Return (x, y) of the center of cell containing provided text 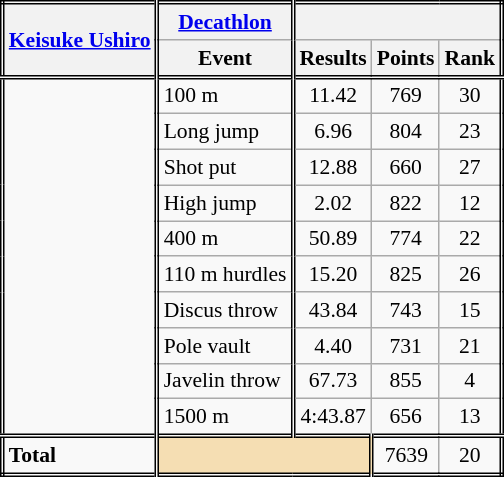
Total (80, 456)
4.40 (332, 346)
2.02 (332, 203)
804 (406, 132)
30 (470, 96)
67.73 (332, 381)
855 (406, 381)
Long jump (225, 132)
6.96 (332, 132)
Keisuke Ushiro (80, 40)
15 (470, 310)
13 (470, 418)
400 m (225, 239)
825 (406, 275)
Discus throw (225, 310)
21 (470, 346)
731 (406, 346)
Results (332, 58)
4:43.87 (332, 418)
743 (406, 310)
12 (470, 203)
110 m hurdles (225, 275)
4 (470, 381)
774 (406, 239)
656 (406, 418)
822 (406, 203)
Event (225, 58)
43.84 (332, 310)
12.88 (332, 168)
26 (470, 275)
Javelin throw (225, 381)
769 (406, 96)
Shot put (225, 168)
660 (406, 168)
15.20 (332, 275)
Decathlon (225, 22)
20 (470, 456)
Pole vault (225, 346)
50.89 (332, 239)
27 (470, 168)
22 (470, 239)
1500 m (225, 418)
Rank (470, 58)
11.42 (332, 96)
23 (470, 132)
Points (406, 58)
7639 (406, 456)
100 m (225, 96)
High jump (225, 203)
